Search for the cell housing the specified text and yield its (X, Y) center coordinate. 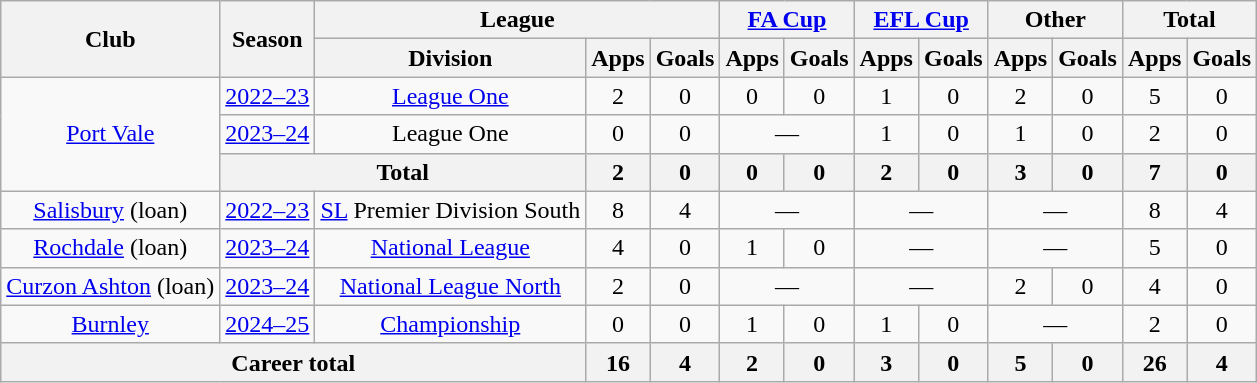
7 (1154, 172)
FA Cup (787, 20)
Other (1055, 20)
Curzon Ashton (loan) (110, 286)
Season (268, 39)
16 (618, 362)
Championship (450, 324)
League (518, 20)
National League (450, 248)
National League North (450, 286)
Division (450, 58)
Salisbury (loan) (110, 210)
Club (110, 39)
Career total (294, 362)
Port Vale (110, 134)
2024–25 (268, 324)
Burnley (110, 324)
SL Premier Division South (450, 210)
Rochdale (loan) (110, 248)
26 (1154, 362)
EFL Cup (921, 20)
